Pinpoint the cell where the given text exists, returning its (x, y) midpoint coordinate. 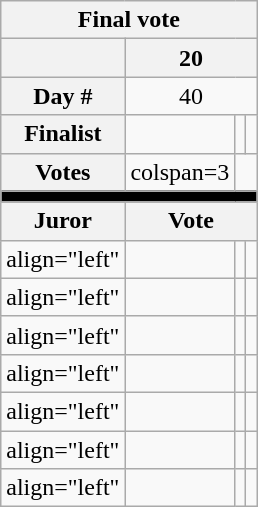
40 (191, 96)
20 (191, 58)
colspan=3 (180, 172)
Votes (63, 172)
Vote (191, 221)
Day # (63, 96)
Finalist (63, 134)
Final vote (129, 20)
Juror (63, 221)
